Provide the (x, y) coordinate of the cell's center where the given text is located.  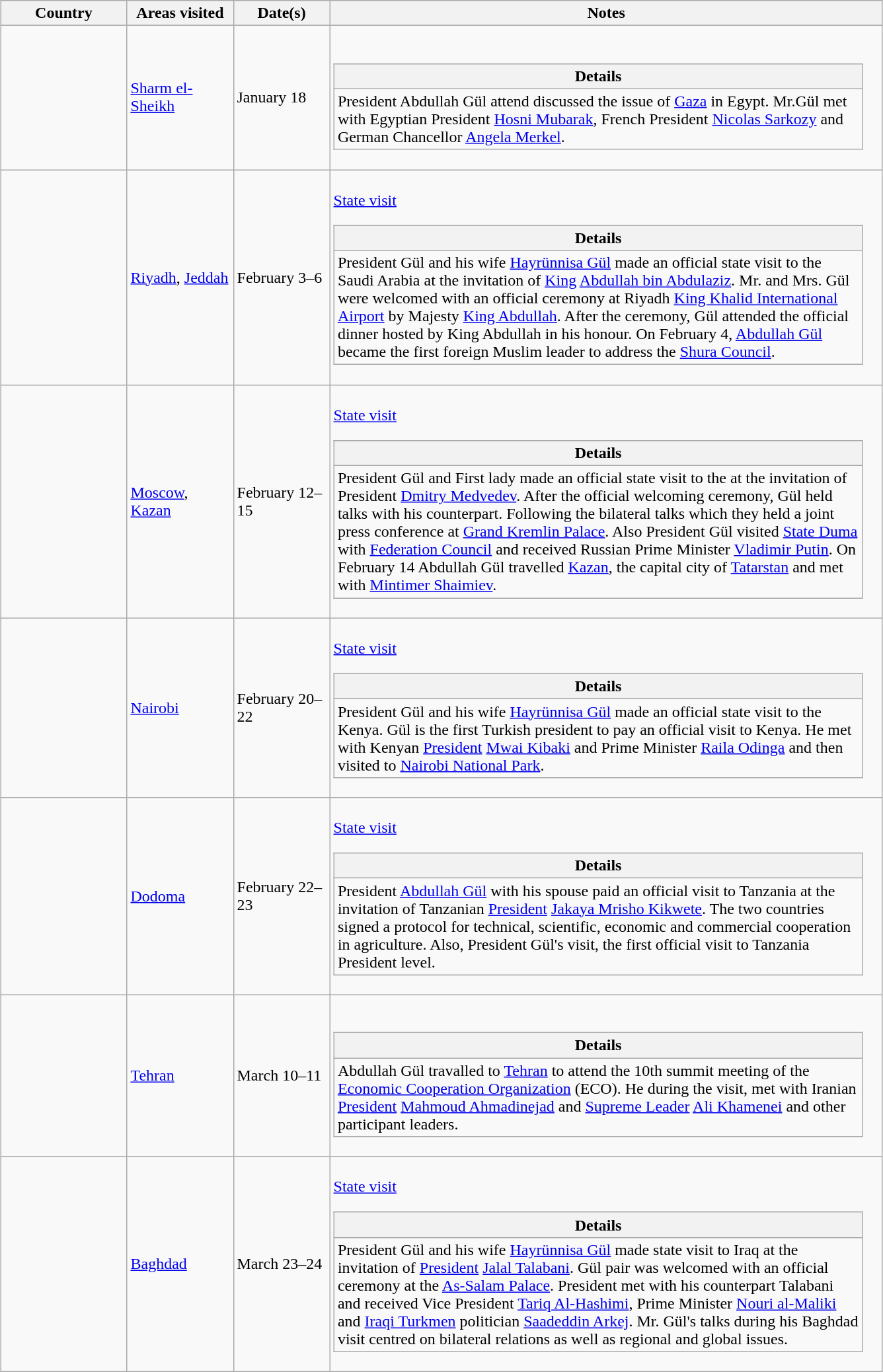
Notes (606, 13)
Country (63, 13)
Moscow, Kazan (180, 501)
February 12–15 (282, 501)
February 3–6 (282, 277)
Date(s) (282, 13)
Nairobi (180, 708)
Baghdad (180, 1264)
January 18 (282, 98)
February 20–22 (282, 708)
March 23–24 (282, 1264)
February 22–23 (282, 896)
March 10–11 (282, 1076)
Tehran (180, 1076)
Dodoma (180, 896)
Riyadh, Jeddah (180, 277)
Areas visited (180, 13)
Sharm el-Sheikh (180, 98)
